Detect which cell encompasses the target text, then output its (x, y) center coordinate. 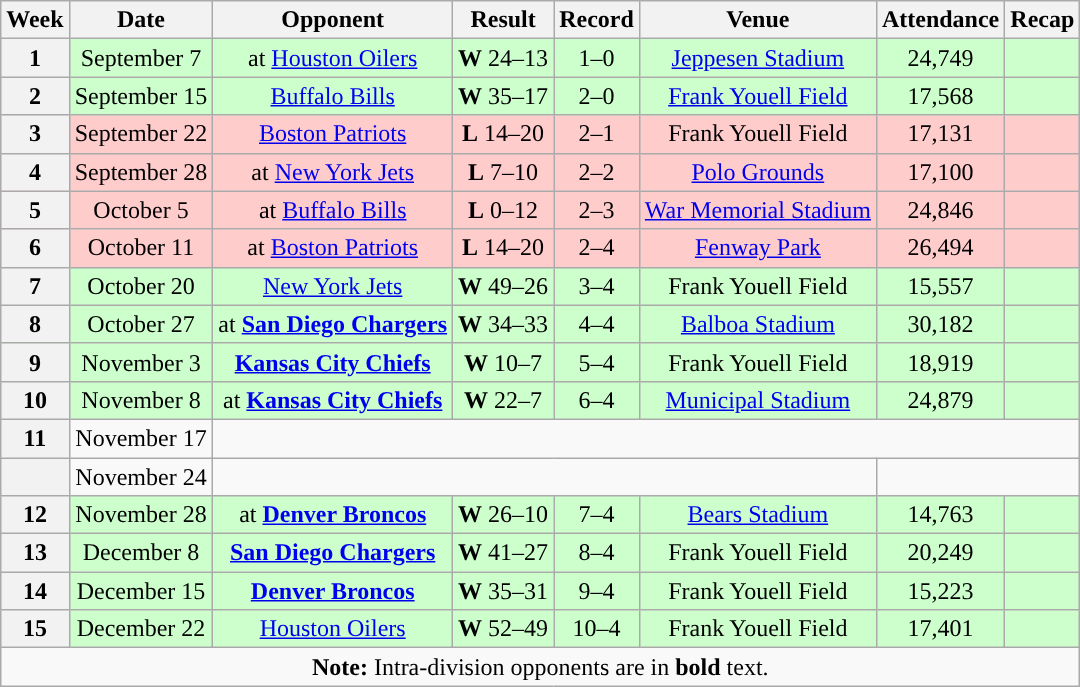
at Houston Oilers (333, 58)
November 3 (141, 362)
San Diego Chargers (333, 553)
W 10–7 (504, 362)
November 17 (141, 438)
Polo Grounds (758, 172)
4–4 (597, 324)
24,846 (940, 210)
Attendance (940, 20)
December 8 (141, 553)
at Buffalo Bills (333, 210)
24,879 (940, 400)
Note: Intra-division opponents are in bold text. (540, 667)
New York Jets (333, 286)
6 (35, 248)
2 (35, 96)
13 (35, 553)
Denver Broncos (333, 591)
9–4 (597, 591)
Week (35, 20)
Jeppesen Stadium (758, 58)
11 (35, 438)
2–2 (597, 172)
15,557 (940, 286)
8–4 (597, 553)
10–4 (597, 629)
at Boston Patriots (333, 248)
Balboa Stadium (758, 324)
17,131 (940, 134)
3–4 (597, 286)
Date (141, 20)
October 11 (141, 248)
7–4 (597, 515)
L 7–10 (504, 172)
Venue (758, 20)
17,401 (940, 629)
at New York Jets (333, 172)
2–3 (597, 210)
October 5 (141, 210)
3 (35, 134)
1–0 (597, 58)
2–1 (597, 134)
Bears Stadium (758, 515)
October 27 (141, 324)
W 34–33 (504, 324)
1 (35, 58)
15 (35, 629)
September 15 (141, 96)
at Denver Broncos (333, 515)
Houston Oilers (333, 629)
30,182 (940, 324)
Fenway Park (758, 248)
15,223 (940, 591)
Record (597, 20)
October 20 (141, 286)
November 8 (141, 400)
Boston Patriots (333, 134)
W 35–31 (504, 591)
12 (35, 515)
W 24–13 (504, 58)
8 (35, 324)
Kansas City Chiefs (333, 362)
W 49–26 (504, 286)
September 22 (141, 134)
10 (35, 400)
4 (35, 172)
24,749 (940, 58)
20,249 (940, 553)
Recap (1042, 20)
at San Diego Chargers (333, 324)
September 28 (141, 172)
5–4 (597, 362)
17,100 (940, 172)
17,568 (940, 96)
W 52–49 (504, 629)
9 (35, 362)
December 15 (141, 591)
W 41–27 (504, 553)
Municipal Stadium (758, 400)
2–4 (597, 248)
War Memorial Stadium (758, 210)
6–4 (597, 400)
Buffalo Bills (333, 96)
December 22 (141, 629)
14,763 (940, 515)
November 24 (141, 477)
L 0–12 (504, 210)
7 (35, 286)
14 (35, 591)
2–0 (597, 96)
September 7 (141, 58)
Result (504, 20)
W 26–10 (504, 515)
at Kansas City Chiefs (333, 400)
5 (35, 210)
26,494 (940, 248)
W 22–7 (504, 400)
November 28 (141, 515)
18,919 (940, 362)
Opponent (333, 20)
W 35–17 (504, 96)
